Scan for the cell matching the given text and deliver its (x, y) coordinate at center. 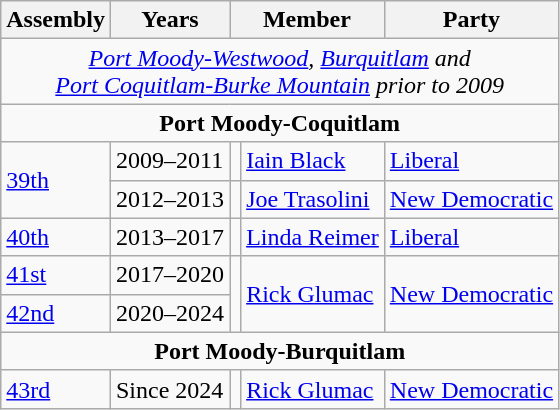
Port Moody-Burquitlam (280, 351)
2012–2013 (170, 199)
39th (56, 180)
2009–2011 (170, 161)
Joe Trasolini (313, 199)
Member (308, 20)
Party (471, 20)
2017–2020 (170, 275)
Years (170, 20)
Port Moody-Westwood, Burquitlam and Port Coquitlam-Burke Mountain prior to 2009 (280, 72)
40th (56, 237)
2020–2024 (170, 313)
Since 2024 (170, 389)
2013–2017 (170, 237)
Port Moody-Coquitlam (280, 123)
Assembly (56, 20)
42nd (56, 313)
41st (56, 275)
Linda Reimer (313, 237)
43rd (56, 389)
Iain Black (313, 161)
